Return (x, y) of the center of cell containing provided text 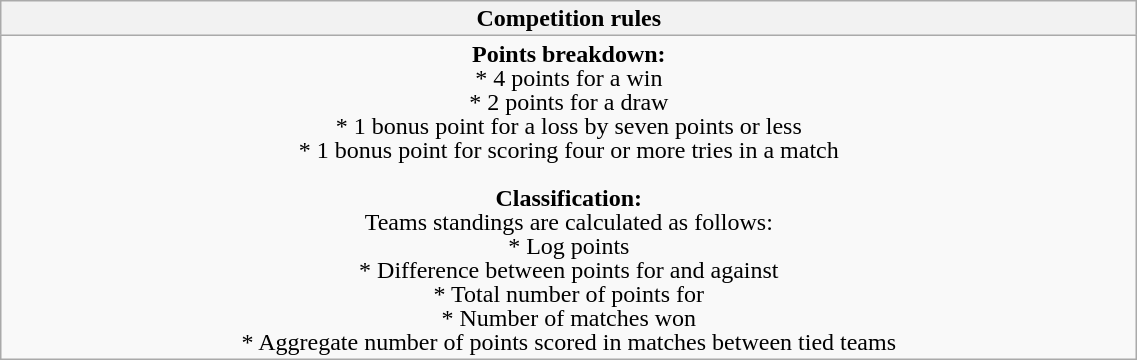
Competition rules (569, 18)
